Determine the [x, y] coordinate at the center of the cell enclosing the given text.  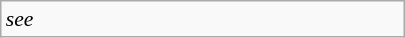
see [203, 19]
